Return (X, Y) of the center of cell containing provided text 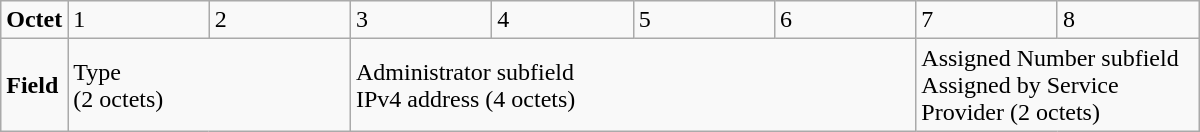
2 (280, 20)
Field (34, 85)
7 (987, 20)
6 (844, 20)
Assigned Number subfieldAssigned by Service Provider (2 octets) (1058, 85)
4 (562, 20)
8 (1128, 20)
Octet (34, 20)
3 (420, 20)
1 (138, 20)
Administrator subfieldIPv4 address (4 octets) (632, 85)
5 (704, 20)
Type(2 octets) (210, 85)
